Return [x, y] of the center of cell containing provided text 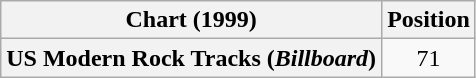
Chart (1999) [192, 20]
US Modern Rock Tracks (Billboard) [192, 58]
71 [429, 58]
Position [429, 20]
